Locate the cell with the specified text and output its [x, y] center coordinate. 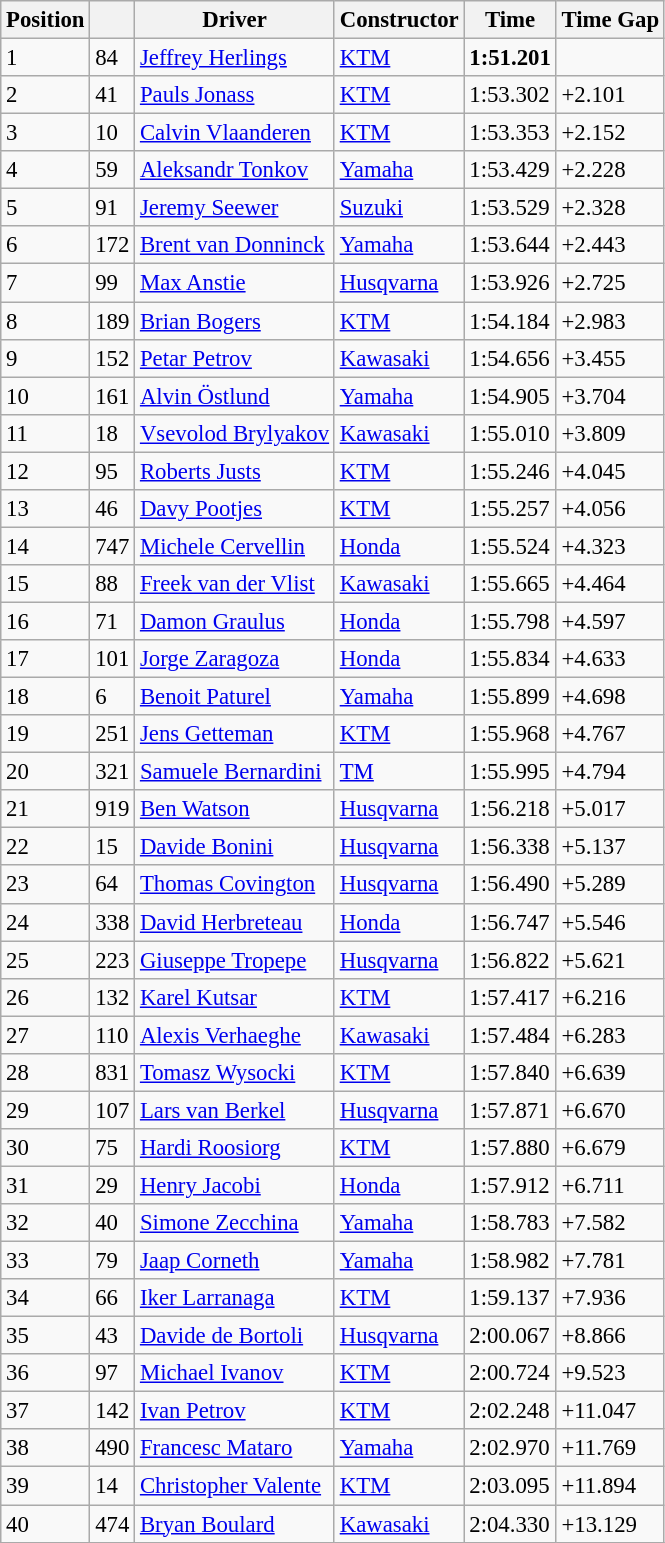
+4.767 [610, 734]
132 [112, 997]
Max Anstie [235, 283]
+4.794 [610, 772]
8 [46, 321]
1:55.257 [510, 509]
33 [46, 1261]
+4.633 [610, 659]
19 [46, 734]
1:58.783 [510, 1223]
+11.894 [610, 1486]
+4.323 [610, 546]
Time Gap [610, 20]
34 [46, 1298]
Lars van Berkel [235, 1110]
+5.017 [610, 809]
+4.045 [610, 471]
490 [112, 1449]
41 [112, 95]
31 [46, 1185]
1:57.871 [510, 1110]
Jens Getteman [235, 734]
1:53.644 [510, 245]
Christopher Valente [235, 1486]
Roberts Justs [235, 471]
20 [46, 772]
Hardi Roosiorg [235, 1148]
23 [46, 885]
12 [46, 471]
Time [510, 20]
13 [46, 509]
David Herbreteau [235, 922]
1:56.338 [510, 847]
46 [112, 509]
36 [46, 1373]
+6.670 [610, 1110]
Driver [235, 20]
Karel Kutsar [235, 997]
2:00.067 [510, 1336]
Giuseppe Tropepe [235, 960]
1:55.246 [510, 471]
1:53.429 [510, 170]
25 [46, 960]
Freek van der Vlist [235, 584]
3 [46, 133]
Davide Bonini [235, 847]
1:54.656 [510, 358]
+7.781 [610, 1261]
1:53.353 [510, 133]
1:53.529 [510, 208]
+5.621 [610, 960]
21 [46, 809]
Thomas Covington [235, 885]
Francesc Mataro [235, 1449]
Michele Cervellin [235, 546]
38 [46, 1449]
Jeffrey Herlings [235, 58]
71 [112, 621]
1:58.982 [510, 1261]
Michael Ivanov [235, 1373]
152 [112, 358]
39 [46, 1486]
4 [46, 170]
2:02.248 [510, 1411]
16 [46, 621]
1:57.840 [510, 1073]
Samuele Bernardini [235, 772]
Benoit Paturel [235, 697]
30 [46, 1148]
Brent van Donninck [235, 245]
1:53.302 [510, 95]
11 [46, 433]
Brian Bogers [235, 321]
101 [112, 659]
Constructor [399, 20]
84 [112, 58]
1 [46, 58]
43 [112, 1336]
5 [46, 208]
+2.983 [610, 321]
+5.289 [610, 885]
Jorge Zaragoza [235, 659]
110 [112, 1035]
338 [112, 922]
Suzuki [399, 208]
+6.679 [610, 1148]
+3.809 [610, 433]
+2.152 [610, 133]
1:55.995 [510, 772]
1:57.912 [510, 1185]
64 [112, 885]
Aleksandr Tonkov [235, 170]
TM [399, 772]
2:02.970 [510, 1449]
474 [112, 1524]
142 [112, 1411]
+4.464 [610, 584]
24 [46, 922]
+2.101 [610, 95]
9 [46, 358]
+6.711 [610, 1185]
107 [112, 1110]
172 [112, 245]
+11.769 [610, 1449]
+7.936 [610, 1298]
+6.216 [610, 997]
Alexis Verhaeghe [235, 1035]
28 [46, 1073]
2 [46, 95]
Petar Petrov [235, 358]
59 [112, 170]
Jeremy Seewer [235, 208]
+8.866 [610, 1336]
251 [112, 734]
831 [112, 1073]
1:56.747 [510, 922]
Davy Pootjes [235, 509]
32 [46, 1223]
Iker Larranaga [235, 1298]
Ben Watson [235, 809]
Calvin Vlaanderen [235, 133]
223 [112, 960]
+4.597 [610, 621]
1:55.968 [510, 734]
1:55.834 [510, 659]
+4.056 [610, 509]
2:03.095 [510, 1486]
919 [112, 809]
Vsevolod Brylyakov [235, 433]
+13.129 [610, 1524]
+2.228 [610, 170]
+4.698 [610, 697]
1:54.905 [510, 396]
189 [112, 321]
+2.725 [610, 283]
Simone Zecchina [235, 1223]
Damon Graulus [235, 621]
1:51.201 [510, 58]
1:55.798 [510, 621]
79 [112, 1261]
26 [46, 997]
2:00.724 [510, 1373]
1:59.137 [510, 1298]
1:55.524 [510, 546]
+3.704 [610, 396]
Pauls Jonass [235, 95]
1:57.880 [510, 1148]
1:56.490 [510, 885]
+3.455 [610, 358]
161 [112, 396]
95 [112, 471]
Bryan Boulard [235, 1524]
1:56.218 [510, 809]
+6.639 [610, 1073]
Jaap Corneth [235, 1261]
99 [112, 283]
22 [46, 847]
+5.546 [610, 922]
66 [112, 1298]
747 [112, 546]
1:53.926 [510, 283]
75 [112, 1148]
97 [112, 1373]
1:57.484 [510, 1035]
35 [46, 1336]
+11.047 [610, 1411]
Position [46, 20]
1:54.184 [510, 321]
+5.137 [610, 847]
321 [112, 772]
1:55.010 [510, 433]
Tomasz Wysocki [235, 1073]
Ivan Petrov [235, 1411]
17 [46, 659]
1:56.822 [510, 960]
37 [46, 1411]
Davide de Bortoli [235, 1336]
+2.443 [610, 245]
27 [46, 1035]
2:04.330 [510, 1524]
+2.328 [610, 208]
Alvin Östlund [235, 396]
91 [112, 208]
88 [112, 584]
1:55.899 [510, 697]
+7.582 [610, 1223]
Henry Jacobi [235, 1185]
7 [46, 283]
+9.523 [610, 1373]
+6.283 [610, 1035]
1:57.417 [510, 997]
1:55.665 [510, 584]
